Search for the cell housing the specified text and yield its (x, y) center coordinate. 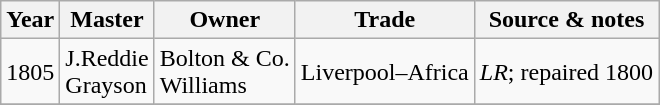
Liverpool–Africa (384, 72)
J.ReddieGrayson (107, 72)
Trade (384, 20)
Source & notes (566, 20)
Bolton & Co.Williams (224, 72)
1805 (30, 72)
LR; repaired 1800 (566, 72)
Year (30, 20)
Owner (224, 20)
Master (107, 20)
